Scan for the cell matching the given text and deliver its (x, y) coordinate at center. 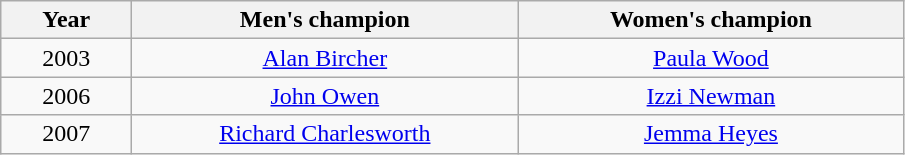
2003 (66, 58)
Jemma Heyes (711, 134)
2006 (66, 96)
Paula Wood (711, 58)
2007 (66, 134)
Men's champion (325, 20)
Year (66, 20)
Izzi Newman (711, 96)
Alan Bircher (325, 58)
Richard Charlesworth (325, 134)
Women's champion (711, 20)
John Owen (325, 96)
